Determine the (x, y) coordinate at the center of the cell enclosing the given text.  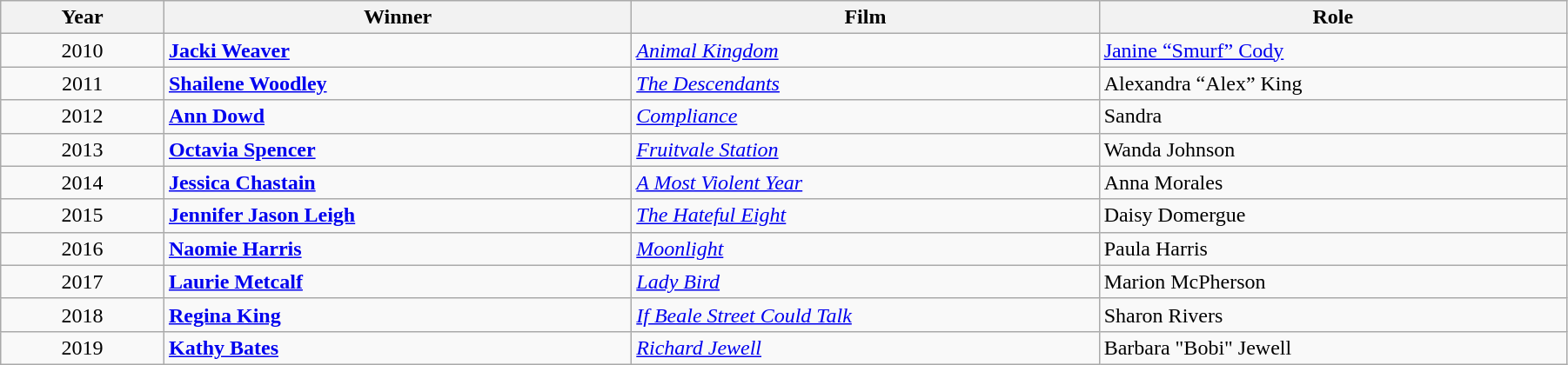
Wanda Johnson (1333, 149)
The Hateful Eight (865, 216)
Regina King (397, 315)
2014 (83, 182)
2018 (83, 315)
Octavia Spencer (397, 149)
2019 (83, 348)
Janine “Smurf” Cody (1333, 50)
Fruitvale Station (865, 149)
Laurie Metcalf (397, 282)
Lady Bird (865, 282)
Jennifer Jason Leigh (397, 216)
The Descendants (865, 83)
2016 (83, 249)
2011 (83, 83)
Ann Dowd (397, 116)
Jacki Weaver (397, 50)
Winner (397, 17)
Film (865, 17)
2012 (83, 116)
Jessica Chastain (397, 182)
Animal Kingdom (865, 50)
Daisy Domergue (1333, 216)
Alexandra “Alex” King (1333, 83)
Compliance (865, 116)
Sharon Rivers (1333, 315)
2013 (83, 149)
Shailene Woodley (397, 83)
Role (1333, 17)
2010 (83, 50)
2015 (83, 216)
If Beale Street Could Talk (865, 315)
Barbara "Bobi" Jewell (1333, 348)
Naomie Harris (397, 249)
Sandra (1333, 116)
Moonlight (865, 249)
Anna Morales (1333, 182)
Paula Harris (1333, 249)
A Most Violent Year (865, 182)
2017 (83, 282)
Kathy Bates (397, 348)
Year (83, 17)
Marion McPherson (1333, 282)
Richard Jewell (865, 348)
